From the cell containing the given text, extract its center point as (x, y) coordinate. 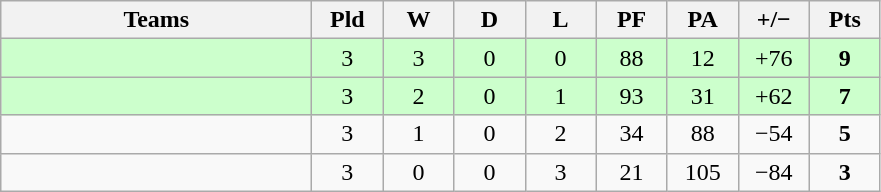
PF (632, 20)
+62 (774, 96)
9 (844, 58)
5 (844, 134)
Pld (348, 20)
93 (632, 96)
W (418, 20)
31 (702, 96)
7 (844, 96)
L (560, 20)
105 (702, 172)
−84 (774, 172)
+/− (774, 20)
21 (632, 172)
PA (702, 20)
−54 (774, 134)
Pts (844, 20)
34 (632, 134)
D (490, 20)
+76 (774, 58)
Teams (156, 20)
12 (702, 58)
